Find where the given text appears and provide that cell's center as (X, Y) coordinate. 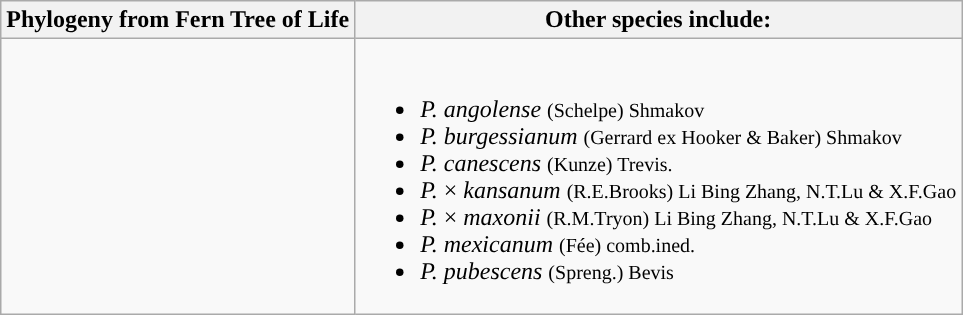
Other species include: (658, 20)
Phylogeny from Fern Tree of Life (178, 20)
